Pinpoint the cell where the given text exists, returning its (X, Y) midpoint coordinate. 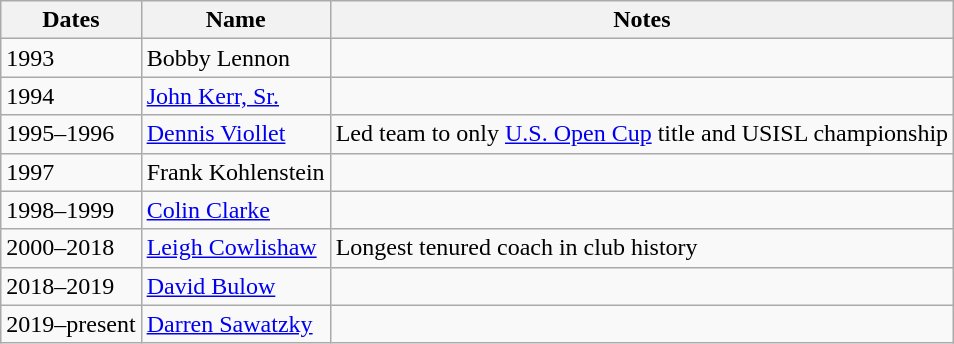
1998–1999 (71, 210)
2019–present (71, 324)
Longest tenured coach in club history (642, 248)
John Kerr, Sr. (236, 96)
1995–1996 (71, 134)
Led team to only U.S. Open Cup title and USISL championship (642, 134)
Bobby Lennon (236, 58)
Dates (71, 20)
Notes (642, 20)
Name (236, 20)
Leigh Cowlishaw (236, 248)
2018–2019 (71, 286)
Dennis Viollet (236, 134)
David Bulow (236, 286)
Darren Sawatzky (236, 324)
Colin Clarke (236, 210)
Frank Kohlenstein (236, 172)
1993 (71, 58)
2000–2018 (71, 248)
1997 (71, 172)
1994 (71, 96)
